Detect which cell encompasses the target text, then output its (x, y) center coordinate. 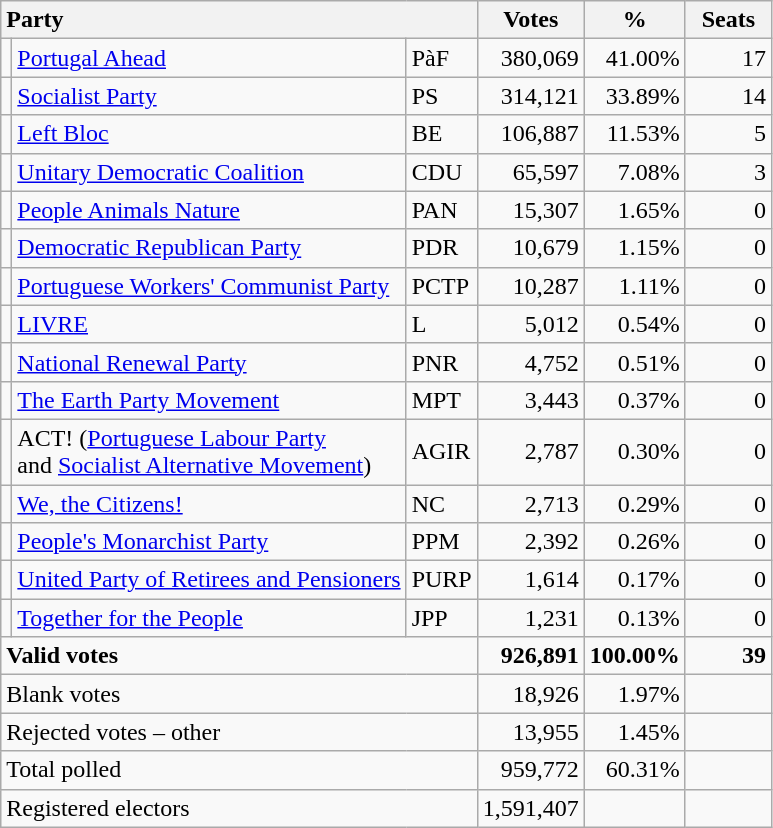
MPT (442, 400)
1.11% (634, 286)
0.13% (634, 618)
Democratic Republican Party (209, 248)
106,887 (530, 134)
Blank votes (239, 694)
2,392 (530, 542)
Portuguese Workers' Communist Party (209, 286)
PCTP (442, 286)
0.51% (634, 362)
PNR (442, 362)
13,955 (530, 732)
0.26% (634, 542)
17 (728, 58)
2,713 (530, 503)
NC (442, 503)
PAN (442, 210)
LIVRE (209, 324)
18,926 (530, 694)
5 (728, 134)
PàF (442, 58)
0.30% (634, 452)
1.15% (634, 248)
AGIR (442, 452)
ACT! (Portuguese Labour Partyand Socialist Alternative Movement) (209, 452)
0.29% (634, 503)
United Party of Retirees and Pensioners (209, 580)
39 (728, 656)
0.17% (634, 580)
People's Monarchist Party (209, 542)
National Renewal Party (209, 362)
1,231 (530, 618)
The Earth Party Movement (209, 400)
10,679 (530, 248)
Party (239, 20)
JPP (442, 618)
14 (728, 96)
7.08% (634, 172)
65,597 (530, 172)
5,012 (530, 324)
PS (442, 96)
Portugal Ahead (209, 58)
Seats (728, 20)
Registered electors (239, 808)
60.31% (634, 770)
926,891 (530, 656)
314,121 (530, 96)
1,614 (530, 580)
3 (728, 172)
10,287 (530, 286)
L (442, 324)
3,443 (530, 400)
41.00% (634, 58)
100.00% (634, 656)
33.89% (634, 96)
Socialist Party (209, 96)
Valid votes (239, 656)
PURP (442, 580)
CDU (442, 172)
1.97% (634, 694)
Votes (530, 20)
0.37% (634, 400)
Together for the People (209, 618)
380,069 (530, 58)
15,307 (530, 210)
Total polled (239, 770)
2,787 (530, 452)
PPM (442, 542)
1.65% (634, 210)
PDR (442, 248)
BE (442, 134)
4,752 (530, 362)
1,591,407 (530, 808)
Unitary Democratic Coalition (209, 172)
11.53% (634, 134)
Rejected votes – other (239, 732)
Left Bloc (209, 134)
% (634, 20)
People Animals Nature (209, 210)
959,772 (530, 770)
0.54% (634, 324)
We, the Citizens! (209, 503)
1.45% (634, 732)
